Identify which cell holds the provided text, then report its (X, Y) central coordinate. 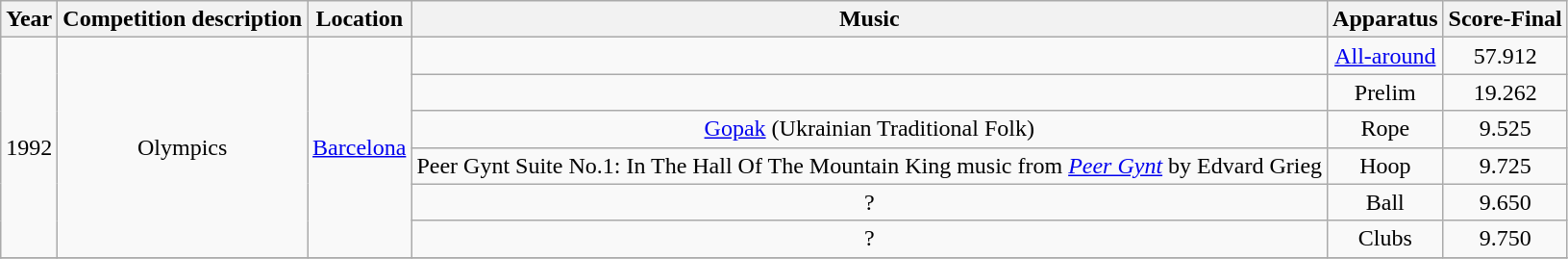
Apparatus (1385, 19)
9.750 (1506, 239)
Competition description (183, 19)
Clubs (1385, 239)
19.262 (1506, 92)
Olympics (183, 147)
9.725 (1506, 166)
Year (29, 19)
Barcelona (360, 147)
Prelim (1385, 92)
9.525 (1506, 129)
57.912 (1506, 56)
Music (869, 19)
Rope (1385, 129)
Hoop (1385, 166)
Score-Final (1506, 19)
Gopak (Ukrainian Traditional Folk) (869, 129)
9.650 (1506, 202)
1992 (29, 147)
Location (360, 19)
All-around (1385, 56)
Ball (1385, 202)
Peer Gynt Suite No.1: In The Hall Of The Mountain King music from Peer Gynt by Edvard Grieg (869, 166)
